Locate the cell with the specified text and output its (x, y) center coordinate. 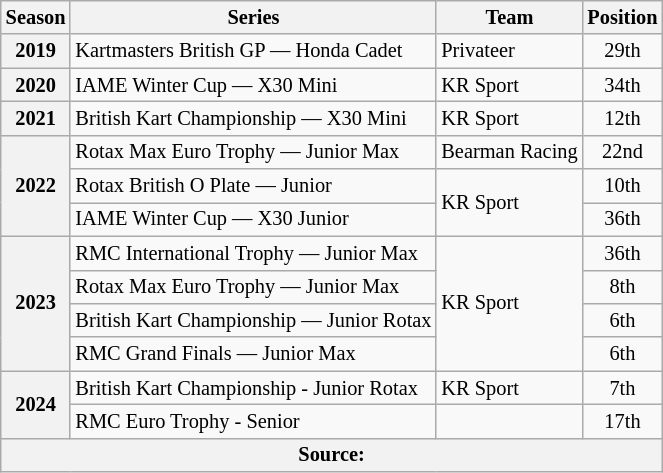
Bearman Racing (509, 152)
34th (623, 85)
Team (509, 17)
Rotax British O Plate — Junior (253, 186)
Source: (332, 455)
RMC International Trophy — Junior Max (253, 253)
12th (623, 118)
IAME Winter Cup — X30 Mini (253, 85)
British Kart Championship — X30 Mini (253, 118)
29th (623, 51)
Kartmasters British GP — Honda Cadet (253, 51)
Season (36, 17)
British Kart Championship — Junior Rotax (253, 320)
RMC Grand Finals — Junior Max (253, 354)
RMC Euro Trophy - Senior (253, 421)
Position (623, 17)
2023 (36, 304)
17th (623, 421)
8th (623, 287)
Series (253, 17)
7th (623, 388)
Privateer (509, 51)
IAME Winter Cup — X30 Junior (253, 219)
2019 (36, 51)
2024 (36, 404)
2020 (36, 85)
British Kart Championship - Junior Rotax (253, 388)
22nd (623, 152)
2022 (36, 186)
10th (623, 186)
2021 (36, 118)
